Pinpoint the cell where the given text exists, returning its (x, y) midpoint coordinate. 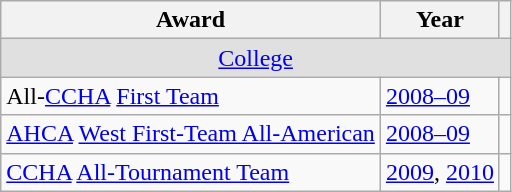
AHCA West First-Team All-American (191, 134)
CCHA All-Tournament Team (191, 172)
All-CCHA First Team (191, 96)
College (256, 58)
Year (440, 20)
Award (191, 20)
2009, 2010 (440, 172)
